For the text-containing cell, return its midpoint in [x, y] coordinate format. 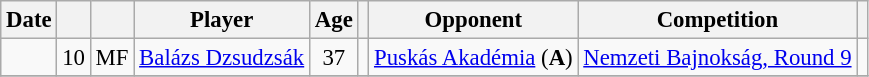
37 [334, 58]
Age [334, 20]
Nemzeti Bajnokság, Round 9 [718, 58]
Competition [718, 20]
MF [112, 58]
Puskás Akadémia (A) [474, 58]
Balázs Dzsudzsák [222, 58]
10 [74, 58]
Player [222, 20]
Date [29, 20]
Opponent [474, 20]
